Determine the (X, Y) coordinate at the center of the cell enclosing the given text.  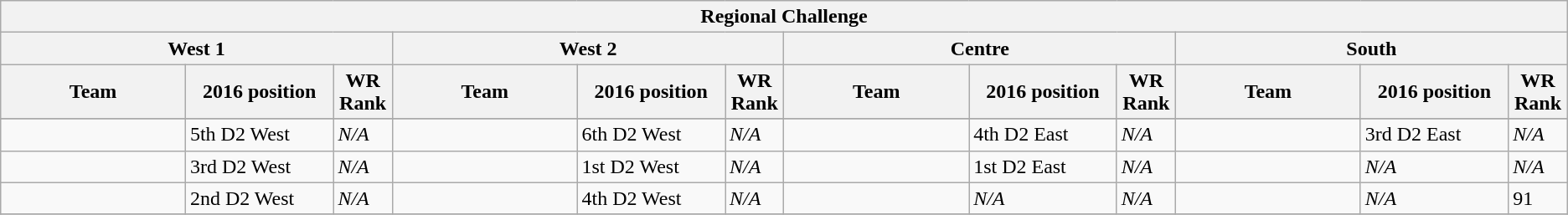
91 (1538, 198)
West 1 (197, 49)
5th D2 West (260, 135)
West 2 (588, 49)
1st D2 East (1044, 166)
1st D2 West (652, 166)
Regional Challenge (784, 17)
Centre (980, 49)
South (1372, 49)
3rd D2 West (260, 166)
2nd D2 West (260, 198)
4th D2 East (1044, 135)
3rd D2 East (1434, 135)
6th D2 West (652, 135)
4th D2 West (652, 198)
